Determine the [X, Y] coordinate at the center of the cell enclosing the given text.  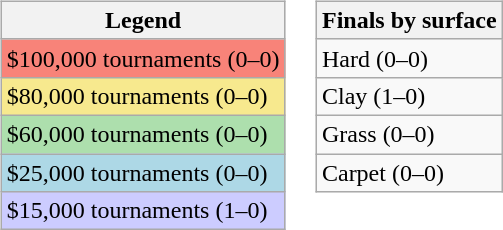
$100,000 tournaments (0–0) [143, 58]
Legend [143, 20]
$25,000 tournaments (0–0) [143, 173]
$15,000 tournaments (1–0) [143, 211]
Finals by surface [409, 20]
Grass (0–0) [409, 134]
Clay (1–0) [409, 96]
Hard (0–0) [409, 58]
Carpet (0–0) [409, 173]
$60,000 tournaments (0–0) [143, 134]
$80,000 tournaments (0–0) [143, 96]
